Return [X, Y] of the center of cell containing provided text 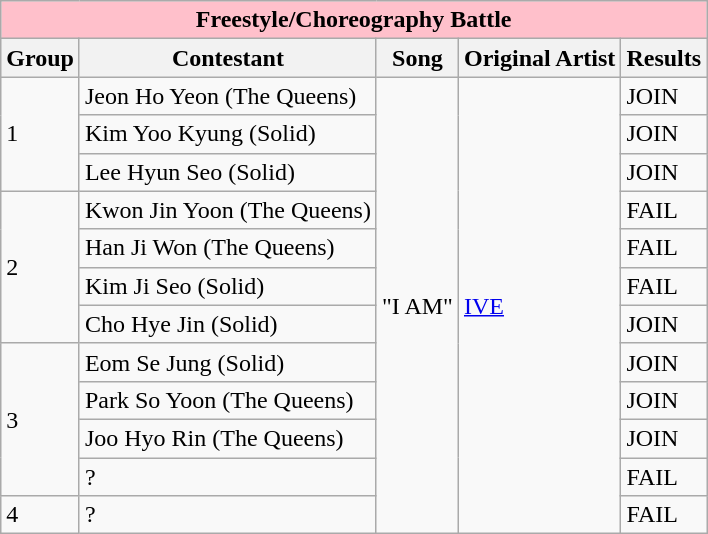
1 [40, 134]
3 [40, 419]
Song [417, 58]
IVE [539, 306]
Contestant [228, 58]
Lee Hyun Seo (Solid) [228, 172]
Joo Hyo Rin (The Queens) [228, 438]
Park So Yoon (The Queens) [228, 400]
Eom Se Jung (Solid) [228, 362]
Han Ji Won (The Queens) [228, 248]
Freestyle/Choreography Battle [354, 20]
4 [40, 515]
Group [40, 58]
Kim Yoo Kyung (Solid) [228, 134]
Results [664, 58]
"I AM" [417, 306]
Kim Ji Seo (Solid) [228, 286]
2 [40, 267]
Jeon Ho Yeon (The Queens) [228, 96]
Original Artist [539, 58]
Kwon Jin Yoon (The Queens) [228, 210]
Cho Hye Jin (Solid) [228, 324]
